For the text-containing cell, return its midpoint in [x, y] coordinate format. 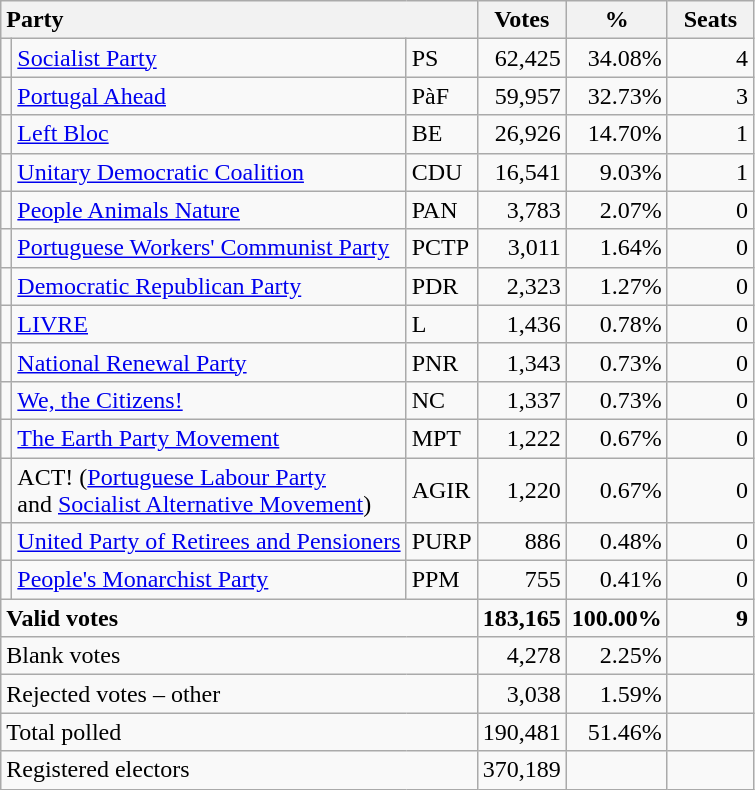
The Earth Party Movement [209, 438]
1,222 [522, 438]
PPM [442, 580]
Rejected votes – other [239, 694]
183,165 [522, 618]
Portugal Ahead [209, 96]
Unitary Democratic Coalition [209, 172]
3 [710, 96]
2.07% [616, 210]
4 [710, 58]
16,541 [522, 172]
LIVRE [209, 324]
L [442, 324]
59,957 [522, 96]
1,337 [522, 400]
0.78% [616, 324]
PCTP [442, 248]
ACT! (Portuguese Labour Partyand Socialist Alternative Movement) [209, 490]
National Renewal Party [209, 362]
32.73% [616, 96]
Party [239, 20]
0.41% [616, 580]
PNR [442, 362]
Seats [710, 20]
755 [522, 580]
CDU [442, 172]
BE [442, 134]
PURP [442, 542]
9 [710, 618]
Blank votes [239, 656]
NC [442, 400]
190,481 [522, 732]
People's Monarchist Party [209, 580]
Left Bloc [209, 134]
AGIR [442, 490]
14.70% [616, 134]
51.46% [616, 732]
2,323 [522, 286]
100.00% [616, 618]
2.25% [616, 656]
370,189 [522, 770]
Valid votes [239, 618]
1,436 [522, 324]
MPT [442, 438]
3,011 [522, 248]
PAN [442, 210]
9.03% [616, 172]
3,783 [522, 210]
PàF [442, 96]
34.08% [616, 58]
1,220 [522, 490]
Portuguese Workers' Communist Party [209, 248]
1.27% [616, 286]
PS [442, 58]
0.48% [616, 542]
We, the Citizens! [209, 400]
1,343 [522, 362]
1.64% [616, 248]
Democratic Republican Party [209, 286]
Socialist Party [209, 58]
People Animals Nature [209, 210]
3,038 [522, 694]
62,425 [522, 58]
1.59% [616, 694]
Total polled [239, 732]
26,926 [522, 134]
% [616, 20]
Registered electors [239, 770]
United Party of Retirees and Pensioners [209, 542]
PDR [442, 286]
Votes [522, 20]
4,278 [522, 656]
886 [522, 542]
